Extract the (X, Y) coordinate from the center of the cell holding the provided text.  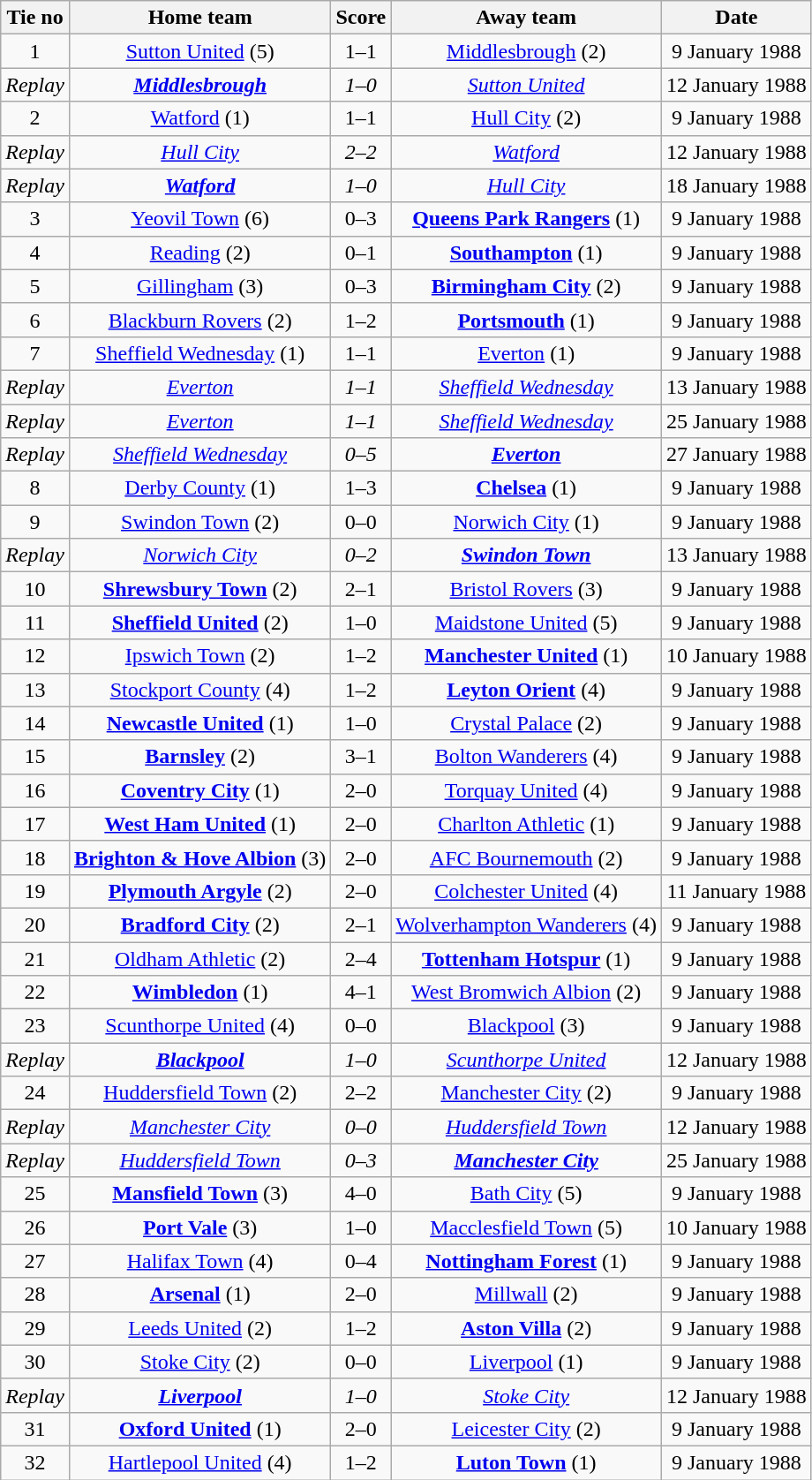
Blackpool (199, 1060)
23 (35, 1026)
Sutton United (5) (199, 51)
Norwich City (1) (526, 522)
Brighton & Hove Albion (3) (199, 857)
Tottenham Hotspur (1) (526, 958)
Liverpool (199, 1395)
Stoke City (2) (199, 1362)
19 (35, 891)
Leyton Orient (4) (526, 690)
7 (35, 353)
Birmingham City (2) (526, 286)
Middlesbrough (2) (526, 51)
Mansfield Town (3) (199, 1194)
Yeovil Town (6) (199, 219)
Chelsea (1) (526, 488)
Oxford United (1) (199, 1429)
Oldham Athletic (2) (199, 958)
AFC Bournemouth (2) (526, 857)
Huddersfield Town (2) (199, 1093)
Scunthorpe United (4) (199, 1026)
Bradford City (2) (199, 925)
4–1 (361, 993)
24 (35, 1093)
Sheffield Wednesday (1) (199, 353)
Wimbledon (1) (199, 993)
2–4 (361, 958)
Sutton United (526, 85)
Macclesfield Town (5) (526, 1227)
18 January 1988 (736, 185)
Blackburn Rovers (2) (199, 320)
17 (35, 824)
30 (35, 1362)
Queens Park Rangers (1) (526, 219)
1 (35, 51)
11 January 1988 (736, 891)
3 (35, 219)
Date (736, 18)
Stockport County (4) (199, 690)
5 (35, 286)
Plymouth Argyle (2) (199, 891)
Manchester United (1) (526, 656)
Barnsley (2) (199, 757)
Home team (199, 18)
31 (35, 1429)
1–3 (361, 488)
2 (35, 118)
Charlton Athletic (1) (526, 824)
25 (35, 1194)
Arsenal (1) (199, 1295)
Newcastle United (1) (199, 723)
Portsmouth (1) (526, 320)
Watford (1) (199, 118)
Leeds United (2) (199, 1328)
Sheffield United (2) (199, 623)
26 (35, 1227)
West Ham United (1) (199, 824)
11 (35, 623)
16 (35, 790)
Halifax Town (4) (199, 1261)
20 (35, 925)
Gillingham (3) (199, 286)
Bristol Rovers (3) (526, 589)
14 (35, 723)
Aston Villa (2) (526, 1328)
Blackpool (3) (526, 1026)
3–1 (361, 757)
8 (35, 488)
Hartlepool United (4) (199, 1462)
Wolverhampton Wanderers (4) (526, 925)
Middlesbrough (199, 85)
12 (35, 656)
4 (35, 253)
Millwall (2) (526, 1295)
18 (35, 857)
West Bromwich Albion (2) (526, 993)
29 (35, 1328)
Bolton Wanderers (4) (526, 757)
9 (35, 522)
Manchester City (2) (526, 1093)
Leicester City (2) (526, 1429)
27 (35, 1261)
Away team (526, 18)
13 (35, 690)
0–4 (361, 1261)
Score (361, 18)
Reading (2) (199, 253)
Port Vale (3) (199, 1227)
Swindon Town (2) (199, 522)
4–0 (361, 1194)
Liverpool (1) (526, 1362)
0–5 (361, 455)
Tie no (35, 18)
22 (35, 993)
32 (35, 1462)
10 (35, 589)
Norwich City (199, 555)
Colchester United (4) (526, 891)
Ipswich Town (2) (199, 656)
Maidstone United (5) (526, 623)
Swindon Town (526, 555)
Stoke City (526, 1395)
Scunthorpe United (526, 1060)
Derby County (1) (199, 488)
21 (35, 958)
15 (35, 757)
Torquay United (4) (526, 790)
Bath City (5) (526, 1194)
Shrewsbury Town (2) (199, 589)
0–2 (361, 555)
Everton (1) (526, 353)
Coventry City (1) (199, 790)
Nottingham Forest (1) (526, 1261)
Crystal Palace (2) (526, 723)
27 January 1988 (736, 455)
0–1 (361, 253)
Hull City (2) (526, 118)
Luton Town (1) (526, 1462)
28 (35, 1295)
6 (35, 320)
Southampton (1) (526, 253)
